Locate the cell with the specified text and output its [x, y] center coordinate. 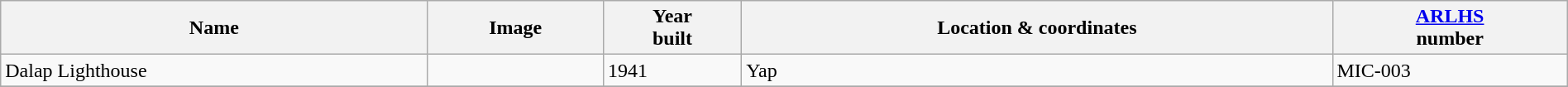
Dalap Lighthouse [214, 70]
Yearbuilt [672, 28]
Yap [1037, 70]
Image [515, 28]
MIC-003 [1450, 70]
1941 [672, 70]
ARLHSnumber [1450, 28]
Name [214, 28]
Location & coordinates [1037, 28]
